Extract the (X, Y) coordinate from the center of the cell holding the provided text.  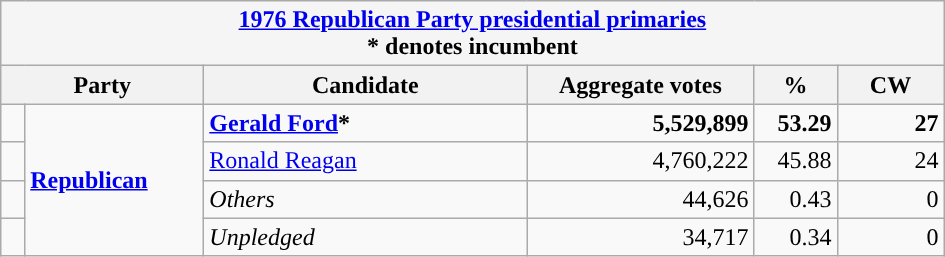
44,626 (640, 199)
1976 Republican Party presidential primaries* denotes incumbent (472, 34)
Gerald Ford* (366, 123)
Republican (114, 180)
53.29 (796, 123)
Candidate (366, 85)
45.88 (796, 161)
CW (890, 85)
Aggregate votes (640, 85)
0.43 (796, 199)
34,717 (640, 237)
0.34 (796, 237)
Party (102, 85)
Others (366, 199)
Unpledged (366, 237)
Ronald Reagan (366, 161)
24 (890, 161)
27 (890, 123)
% (796, 85)
5,529,899 (640, 123)
4,760,222 (640, 161)
